Return [x, y] of the center of cell containing provided text 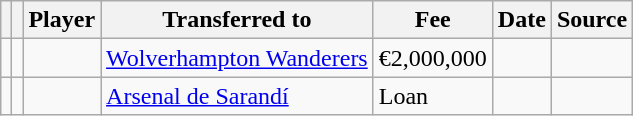
Date [522, 20]
Loan [432, 96]
Source [592, 20]
Wolverhampton Wanderers [238, 58]
Transferred to [238, 20]
€2,000,000 [432, 58]
Player [62, 20]
Arsenal de Sarandí [238, 96]
Fee [432, 20]
